Find where the given text appears and provide that cell's center as (X, Y) coordinate. 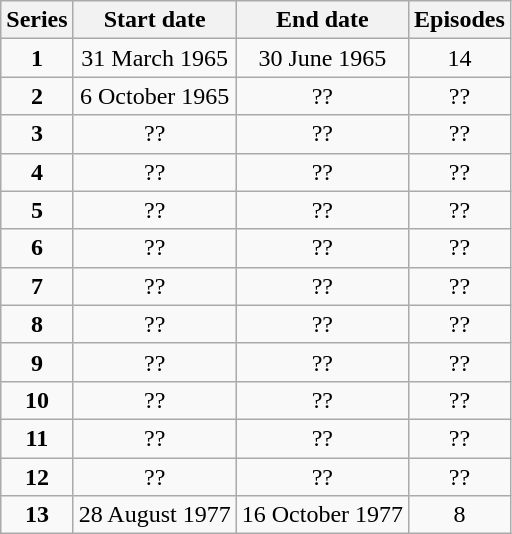
6 (37, 248)
4 (37, 172)
16 October 1977 (322, 515)
10 (37, 400)
30 June 1965 (322, 58)
Start date (154, 20)
12 (37, 477)
9 (37, 362)
Series (37, 20)
6 October 1965 (154, 96)
3 (37, 134)
13 (37, 515)
2 (37, 96)
5 (37, 210)
1 (37, 58)
7 (37, 286)
End date (322, 20)
11 (37, 438)
28 August 1977 (154, 515)
31 March 1965 (154, 58)
Episodes (460, 20)
14 (460, 58)
